Return (X, Y) of the center of cell containing provided text 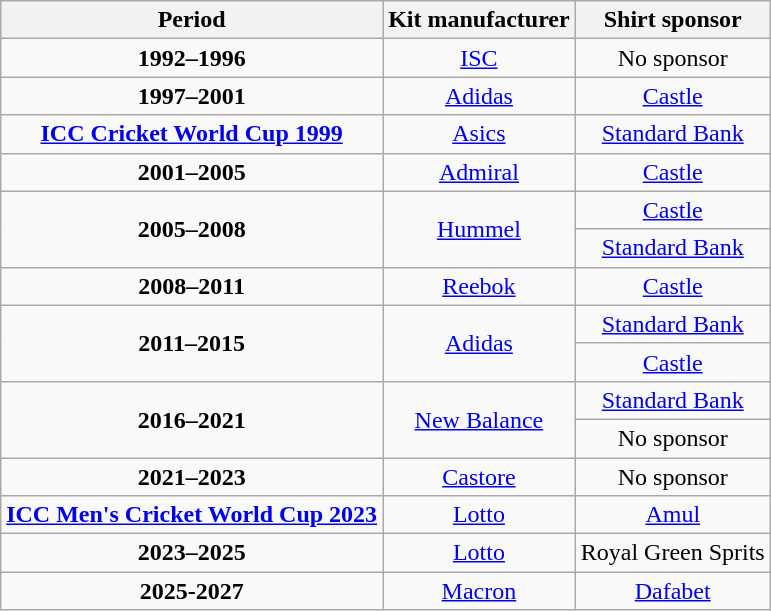
Macron (480, 591)
2021–2023 (192, 477)
ICC Cricket World Cup 1999 (192, 134)
2008–2011 (192, 286)
Hummel (480, 229)
Shirt sponsor (672, 20)
Reebok (480, 286)
2016–2021 (192, 419)
2023–2025 (192, 553)
2005–2008 (192, 229)
2011–2015 (192, 343)
ISC (480, 58)
1992–1996 (192, 58)
Admiral (480, 172)
2001–2005 (192, 172)
Dafabet (672, 591)
Asics (480, 134)
Kit manufacturer (480, 20)
New Balance (480, 419)
Period (192, 20)
2025-2027 (192, 591)
Royal Green Sprits (672, 553)
Amul (672, 515)
ICC Men's Cricket World Cup 2023 (192, 515)
1997–2001 (192, 96)
Castore (480, 477)
